From the cell containing the given text, extract its center point as [X, Y] coordinate. 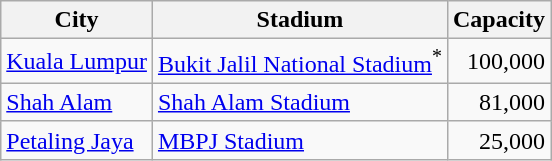
81,000 [498, 102]
100,000 [498, 62]
Capacity [498, 20]
Kuala Lumpur [77, 62]
Stadium [300, 20]
Shah Alam [77, 102]
Shah Alam Stadium [300, 102]
City [77, 20]
25,000 [498, 140]
Petaling Jaya [77, 140]
MBPJ Stadium [300, 140]
Bukit Jalil National Stadium* [300, 62]
